From the cell containing the given text, extract its center point as [x, y] coordinate. 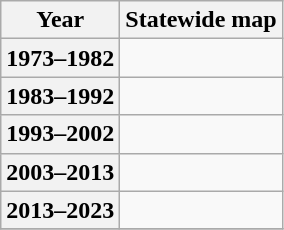
2003–2013 [60, 172]
1993–2002 [60, 134]
2013–2023 [60, 210]
Statewide map [201, 20]
Year [60, 20]
1973–1982 [60, 58]
1983–1992 [60, 96]
